Determine the (X, Y) coordinate at the center of the cell enclosing the given text.  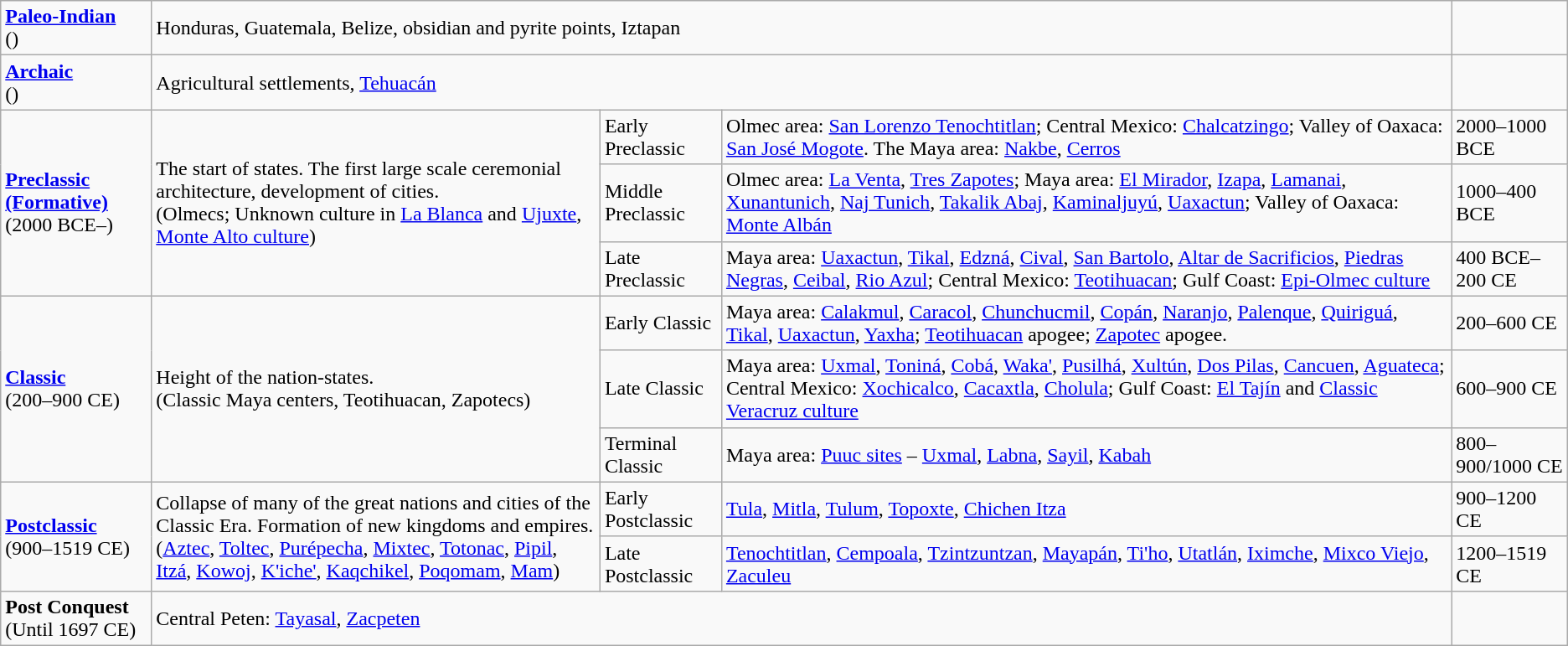
Tenochtitlan, Cempoala, Tzintzuntzan, Mayapán, Ti'ho, Utatlán, Iximche, Mixco Viejo, Zaculeu (1086, 563)
1000–400 BCE (1509, 203)
Late Classic (660, 389)
Post Conquest (Until 1697 CE) (76, 618)
200–600 CE (1509, 323)
Preclassic (Formative) (2000 BCE–) (76, 203)
Late Postclassic (660, 563)
Agricultural settlements, Tehuacán (802, 82)
Honduras, Guatemala, Belize, obsidian and pyrite points, Iztapan (802, 28)
600–900 CE (1509, 389)
Tula, Mitla, Tulum, Topoxte, Chichen Itza (1086, 509)
Early Postclassic (660, 509)
Maya area: Puuc sites – Uxmal, Labna, Sayil, Kabah (1086, 454)
Terminal Classic (660, 454)
Olmec area: San Lorenzo Tenochtitlan; Central Mexico: Chalcatzingo; Valley of Oaxaca: San José Mogote. The Maya area: Nakbe, Cerros (1086, 137)
Classic (200–900 CE) (76, 389)
Early Classic (660, 323)
Maya area: Calakmul, Caracol, Chunchucmil, Copán, Naranjo, Palenque, Quiriguá, Tikal, Uaxactun, Yaxha; Teotihuacan apogee; Zapotec apogee. (1086, 323)
800–900/1000 CE (1509, 454)
1200–1519 CE (1509, 563)
Middle Preclassic (660, 203)
Paleo-Indian () (76, 28)
Archaic () (76, 82)
Early Preclassic (660, 137)
Postclassic (900–1519 CE) (76, 536)
2000–1000 BCE (1509, 137)
Height of the nation-states.(Classic Maya centers, Teotihuacan, Zapotecs) (376, 389)
900–1200 CE (1509, 509)
Central Peten: Tayasal, Zacpeten (802, 618)
400 BCE–200 CE (1509, 268)
Late Preclassic (660, 268)
